Search for the cell housing the specified text and yield its [x, y] center coordinate. 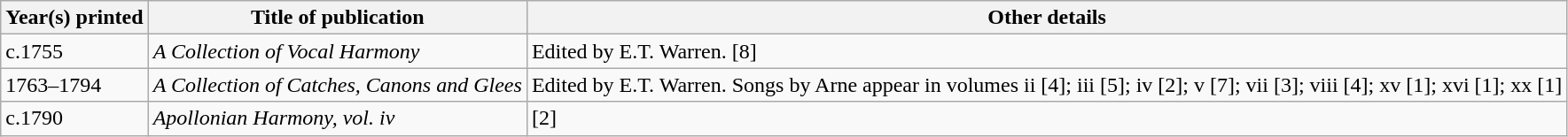
Edited by E.T. Warren. [8] [1046, 51]
[2] [1046, 118]
A Collection of Catches, Canons and Glees [337, 85]
1763–1794 [74, 85]
Title of publication [337, 18]
c.1755 [74, 51]
Year(s) printed [74, 18]
Other details [1046, 18]
c.1790 [74, 118]
Edited by E.T. Warren. Songs by Arne appear in volumes ii [4]; iii [5]; iv [2]; v [7]; vii [3]; viii [4]; xv [1]; xvi [1]; xx [1] [1046, 85]
Apollonian Harmony, vol. iv [337, 118]
A Collection of Vocal Harmony [337, 51]
